Return [x, y] of the center of cell containing provided text 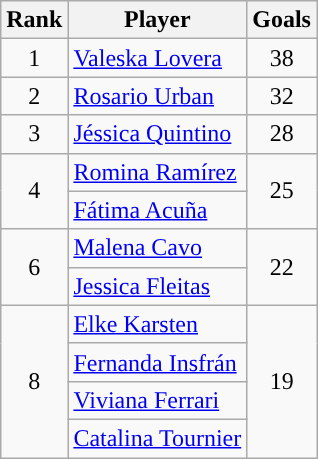
Viviana Ferrari [158, 400]
2 [34, 96]
4 [34, 191]
Fernanda Insfrán [158, 362]
Catalina Tournier [158, 438]
Player [158, 20]
Fátima Acuña [158, 210]
32 [282, 96]
Romina Ramírez [158, 172]
Valeska Lovera [158, 58]
6 [34, 267]
Jessica Fleitas [158, 286]
28 [282, 134]
Goals [282, 20]
Elke Karsten [158, 324]
1 [34, 58]
Jéssica Quintino [158, 134]
3 [34, 134]
22 [282, 267]
25 [282, 191]
Malena Cavo [158, 248]
8 [34, 381]
19 [282, 381]
Rosario Urban [158, 96]
Rank [34, 20]
38 [282, 58]
